Return (x, y) of the center of cell containing provided text 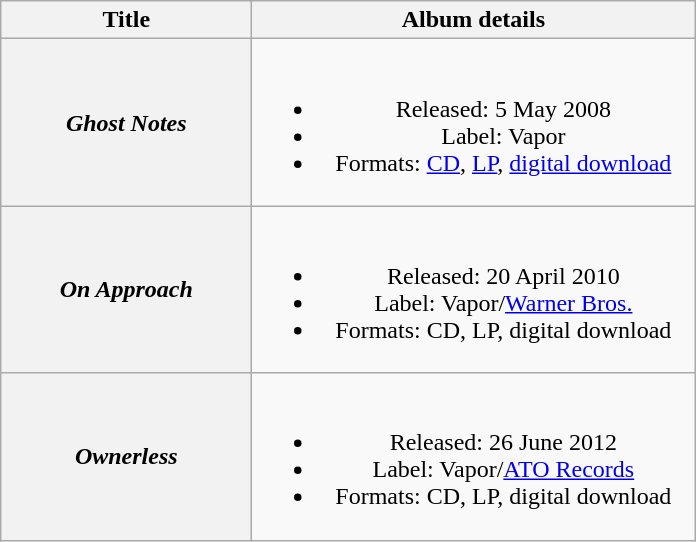
Released: 20 April 2010Label: Vapor/Warner Bros.Formats: CD, LP, digital download (474, 290)
Title (126, 20)
Ghost Notes (126, 122)
Ownerless (126, 456)
Album details (474, 20)
Released: 26 June 2012Label: Vapor/ATO RecordsFormats: CD, LP, digital download (474, 456)
On Approach (126, 290)
Released: 5 May 2008Label: VaporFormats: CD, LP, digital download (474, 122)
